Locate the cell with the specified text and output its [x, y] center coordinate. 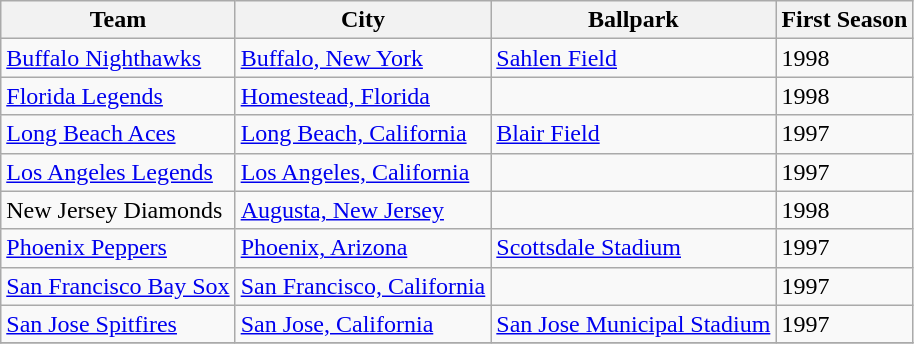
San Jose, California [363, 324]
Los Angeles, California [363, 172]
Buffalo, New York [363, 58]
Scottsdale Stadium [634, 248]
Ballpark [634, 20]
Phoenix, Arizona [363, 248]
Long Beach, California [363, 134]
Blair Field [634, 134]
San Francisco, California [363, 286]
Augusta, New Jersey [363, 210]
City [363, 20]
San Jose Municipal Stadium [634, 324]
Long Beach Aces [118, 134]
San Francisco Bay Sox [118, 286]
Buffalo Nighthawks [118, 58]
Sahlen Field [634, 58]
Los Angeles Legends [118, 172]
Phoenix Peppers [118, 248]
Team [118, 20]
First Season [844, 20]
New Jersey Diamonds [118, 210]
Homestead, Florida [363, 96]
San Jose Spitfires [118, 324]
Florida Legends [118, 96]
